Detect which cell encompasses the target text, then output its [x, y] center coordinate. 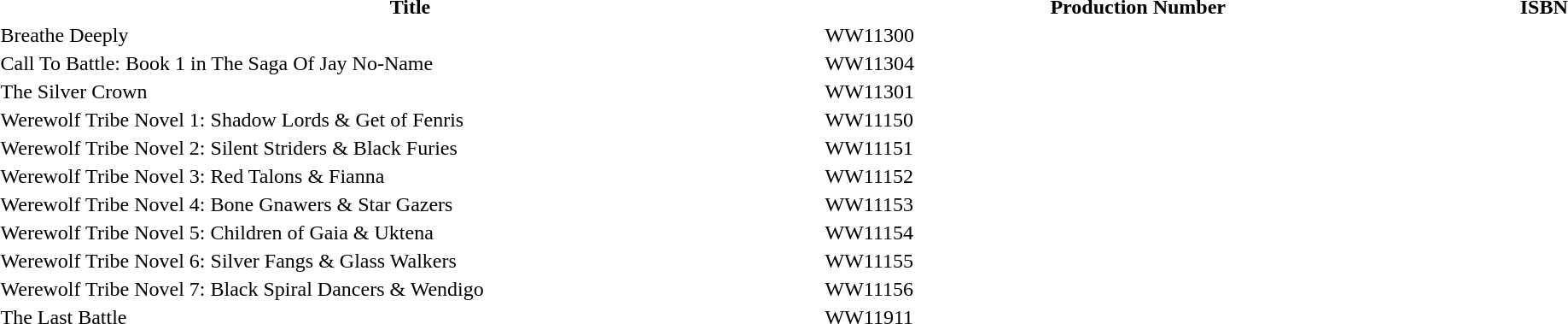
WW11304 [1138, 63]
WW11301 [1138, 91]
WW11151 [1138, 148]
WW11150 [1138, 120]
WW11156 [1138, 289]
WW11154 [1138, 233]
WW11152 [1138, 176]
WW11300 [1138, 35]
WW11153 [1138, 204]
WW11155 [1138, 261]
